For the text-containing cell, return its midpoint in (x, y) coordinate format. 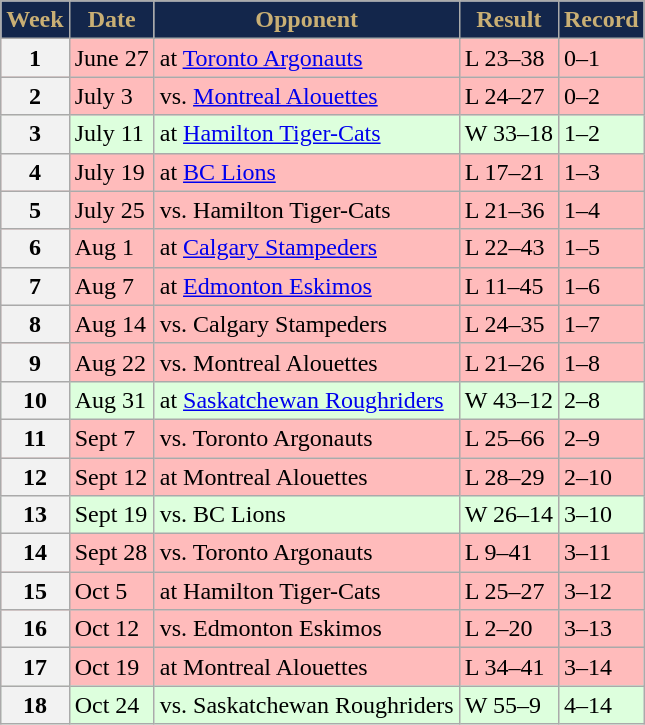
16 (35, 629)
L 34–41 (508, 667)
3–11 (601, 553)
vs. Edmonton Eskimos (306, 629)
L 9–41 (508, 553)
1–8 (601, 362)
July 19 (112, 172)
L 17–21 (508, 172)
1–7 (601, 324)
vs. Hamilton Tiger-Cats (306, 210)
L 21–26 (508, 362)
Aug 1 (112, 248)
Record (601, 20)
3–10 (601, 515)
W 26–14 (508, 515)
Sept 7 (112, 438)
L 24–35 (508, 324)
1 (35, 58)
17 (35, 667)
Oct 12 (112, 629)
10 (35, 400)
W 43–12 (508, 400)
June 27 (112, 58)
Oct 5 (112, 591)
4–14 (601, 705)
L 25–27 (508, 591)
2–8 (601, 400)
Result (508, 20)
0–1 (601, 58)
July 11 (112, 134)
1–5 (601, 248)
July 3 (112, 96)
6 (35, 248)
L 11–45 (508, 286)
8 (35, 324)
11 (35, 438)
L 28–29 (508, 477)
5 (35, 210)
1–3 (601, 172)
at Calgary Stampeders (306, 248)
7 (35, 286)
18 (35, 705)
Date (112, 20)
1–4 (601, 210)
3–14 (601, 667)
at BC Lions (306, 172)
2 (35, 96)
3–12 (601, 591)
9 (35, 362)
Opponent (306, 20)
L 23–38 (508, 58)
vs. Calgary Stampeders (306, 324)
12 (35, 477)
3 (35, 134)
Oct 24 (112, 705)
W 33–18 (508, 134)
L 21–36 (508, 210)
0–2 (601, 96)
2–9 (601, 438)
2–10 (601, 477)
Sept 28 (112, 553)
Week (35, 20)
3–13 (601, 629)
1–6 (601, 286)
Aug 31 (112, 400)
Sept 19 (112, 515)
L 24–27 (508, 96)
4 (35, 172)
at Saskatchewan Roughriders (306, 400)
L 2–20 (508, 629)
vs. BC Lions (306, 515)
at Toronto Argonauts (306, 58)
July 25 (112, 210)
1–2 (601, 134)
Oct 19 (112, 667)
at Edmonton Eskimos (306, 286)
W 55–9 (508, 705)
14 (35, 553)
Aug 7 (112, 286)
Aug 22 (112, 362)
Aug 14 (112, 324)
Sept 12 (112, 477)
15 (35, 591)
L 22–43 (508, 248)
vs. Saskatchewan Roughriders (306, 705)
13 (35, 515)
L 25–66 (508, 438)
